Return (X, Y) of the center of cell containing provided text 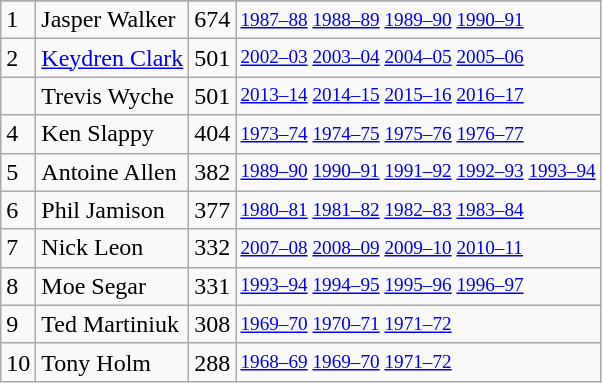
Jasper Walker (112, 20)
377 (212, 210)
1968–69 1969–70 1971–72 (418, 362)
308 (212, 324)
Ted Martiniuk (112, 324)
288 (212, 362)
1969–70 1970–71 1971–72 (418, 324)
9 (18, 324)
2013–14 2014–15 2015–16 2016–17 (418, 96)
Tony Holm (112, 362)
1993–94 1994–95 1995–96 1996–97 (418, 286)
Moe Segar (112, 286)
1987–88 1988–89 1989–90 1990–91 (418, 20)
Nick Leon (112, 248)
674 (212, 20)
10 (18, 362)
6 (18, 210)
404 (212, 134)
Trevis Wyche (112, 96)
382 (212, 172)
8 (18, 286)
7 (18, 248)
331 (212, 286)
2 (18, 58)
1973–74 1974–75 1975–76 1976–77 (418, 134)
Keydren Clark (112, 58)
1989–90 1990–91 1991–92 1992–93 1993–94 (418, 172)
2002–03 2003–04 2004–05 2005–06 (418, 58)
Phil Jamison (112, 210)
332 (212, 248)
5 (18, 172)
1980–81 1981–82 1982–83 1983–84 (418, 210)
1 (18, 20)
Antoine Allen (112, 172)
Ken Slappy (112, 134)
2007–08 2008–09 2009–10 2010–11 (418, 248)
4 (18, 134)
